Pinpoint the cell where the given text exists, returning its (X, Y) midpoint coordinate. 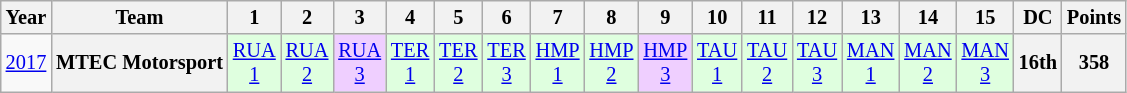
HMP1 (558, 63)
TER3 (506, 63)
HMP3 (665, 63)
RUA2 (308, 63)
5 (458, 17)
10 (717, 17)
MAN1 (870, 63)
14 (928, 17)
16th (1038, 63)
15 (986, 17)
12 (817, 17)
DC (1038, 17)
TAU3 (817, 63)
TER1 (410, 63)
Points (1094, 17)
Year (26, 17)
RUA3 (360, 63)
HMP2 (611, 63)
13 (870, 17)
MTEC Motorsport (140, 63)
Team (140, 17)
RUA1 (254, 63)
1 (254, 17)
TAU1 (717, 63)
2017 (26, 63)
8 (611, 17)
MAN3 (986, 63)
11 (767, 17)
3 (360, 17)
2 (308, 17)
6 (506, 17)
9 (665, 17)
TAU2 (767, 63)
358 (1094, 63)
MAN2 (928, 63)
4 (410, 17)
TER2 (458, 63)
7 (558, 17)
